Locate the cell with the specified text and output its [X, Y] center coordinate. 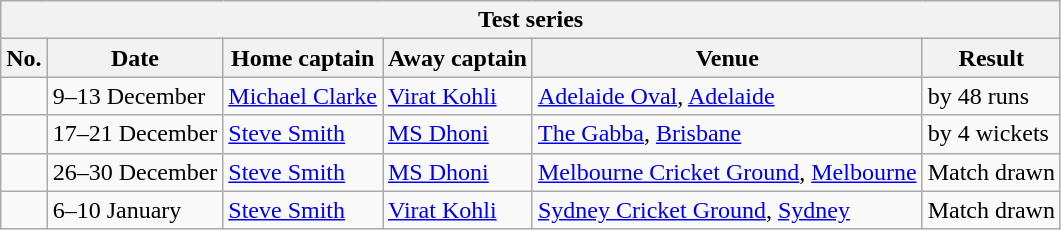
Away captain [457, 58]
Melbourne Cricket Ground, Melbourne [727, 172]
by 4 wickets [991, 134]
Date [135, 58]
Sydney Cricket Ground, Sydney [727, 210]
Venue [727, 58]
The Gabba, Brisbane [727, 134]
Test series [531, 20]
No. [24, 58]
Michael Clarke [303, 96]
Adelaide Oval, Adelaide [727, 96]
17–21 December [135, 134]
Result [991, 58]
by 48 runs [991, 96]
6–10 January [135, 210]
Home captain [303, 58]
26–30 December [135, 172]
9–13 December [135, 96]
